Pinpoint the cell where the given text exists, returning its (X, Y) midpoint coordinate. 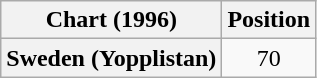
Sweden (Yopplistan) (112, 58)
Chart (1996) (112, 20)
Position (269, 20)
70 (269, 58)
